Scan for the cell matching the given text and deliver its (X, Y) coordinate at center. 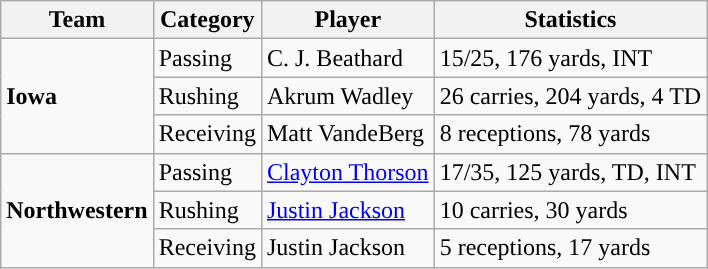
Clayton Thorson (348, 172)
Player (348, 20)
17/35, 125 yards, TD, INT (570, 172)
Iowa (77, 96)
Matt VandeBerg (348, 134)
26 carries, 204 yards, 4 TD (570, 96)
Northwestern (77, 210)
8 receptions, 78 yards (570, 134)
Team (77, 20)
5 receptions, 17 yards (570, 248)
15/25, 176 yards, INT (570, 58)
Statistics (570, 20)
C. J. Beathard (348, 58)
Category (207, 20)
Akrum Wadley (348, 96)
10 carries, 30 yards (570, 210)
